Extract the (X, Y) coordinate from the center of the cell holding the provided text.  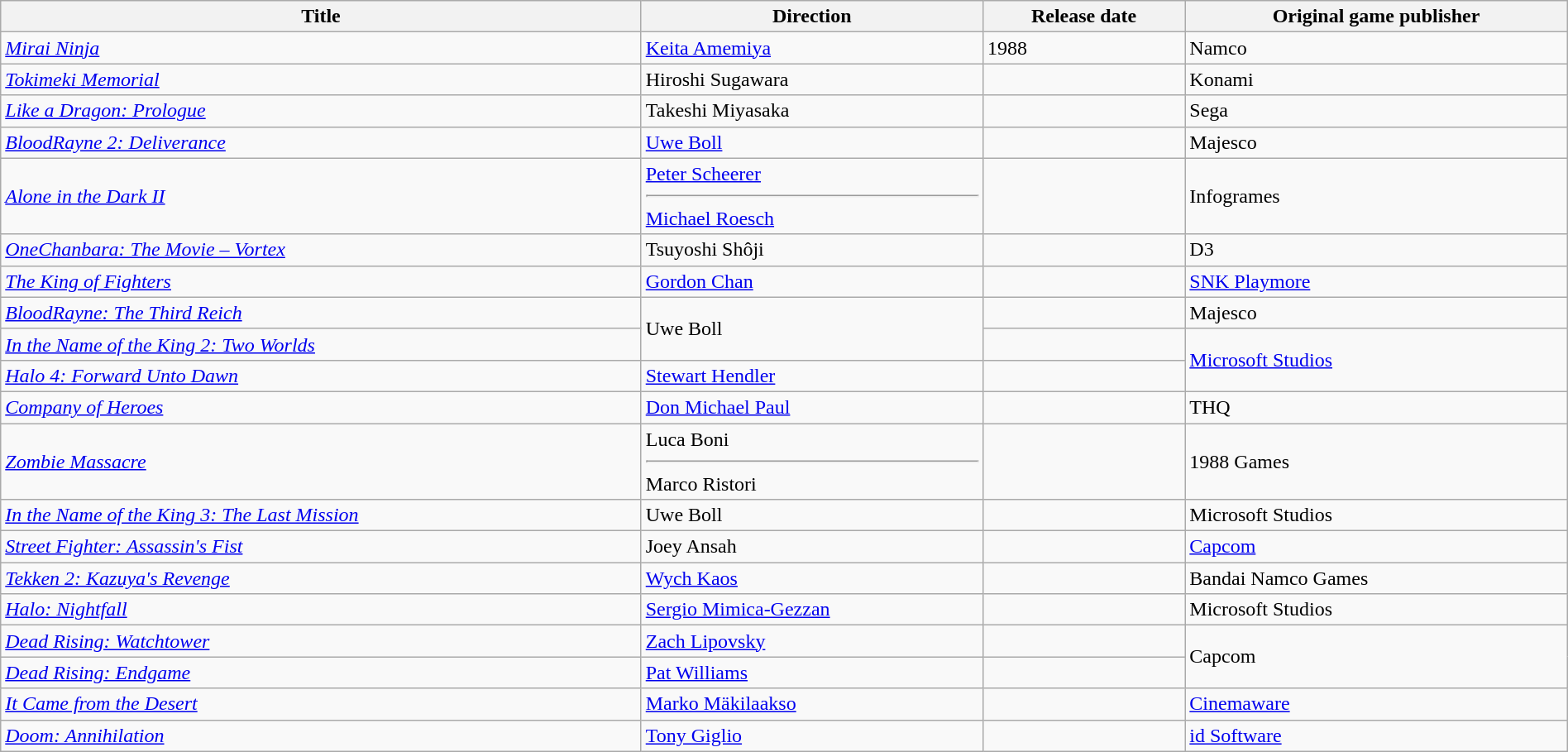
It Came from the Desert (321, 704)
Sergio Mimica-Gezzan (812, 610)
Tsuyoshi Shôji (812, 250)
Dead Rising: Endgame (321, 673)
Tekken 2: Kazuya's Revenge (321, 578)
Bandai Namco Games (1376, 578)
id Software (1376, 735)
Zach Lipovsky (812, 641)
Hiroshi Sugawara (812, 79)
Tokimeki Memorial (321, 79)
Company of Heroes (321, 407)
Cinemaware (1376, 704)
Wych Kaos (812, 578)
Peter ScheererMichael Roesch (812, 196)
Luca BoniMarco Ristori (812, 462)
BloodRayne: The Third Reich (321, 313)
Street Fighter: Assassin's Fist (321, 547)
Keita Amemiya (812, 48)
Infogrames (1376, 196)
Tony Giglio (812, 735)
Joey Ansah (812, 547)
Title (321, 17)
In the Name of the King 2: Two Worlds (321, 344)
Gordon Chan (812, 281)
Marko Mäkilaakso (812, 704)
THQ (1376, 407)
Release date (1083, 17)
D3 (1376, 250)
BloodRayne 2: Deliverance (321, 142)
SNK Playmore (1376, 281)
In the Name of the King 3: The Last Mission (321, 515)
Doom: Annihilation (321, 735)
Direction (812, 17)
Pat Williams (812, 673)
Sega (1376, 111)
Halo: Nightfall (321, 610)
1988 Games (1376, 462)
Original game publisher (1376, 17)
Konami (1376, 79)
1988 (1083, 48)
Zombie Massacre (321, 462)
Mirai Ninja (321, 48)
The King of Fighters (321, 281)
Stewart Hendler (812, 376)
Don Michael Paul (812, 407)
Alone in the Dark II (321, 196)
Halo 4: Forward Unto Dawn (321, 376)
Dead Rising: Watchtower (321, 641)
OneChanbara: The Movie – Vortex (321, 250)
Like a Dragon: Prologue (321, 111)
Takeshi Miyasaka (812, 111)
Namco (1376, 48)
